Scan for the cell matching the given text and deliver its [x, y] coordinate at center. 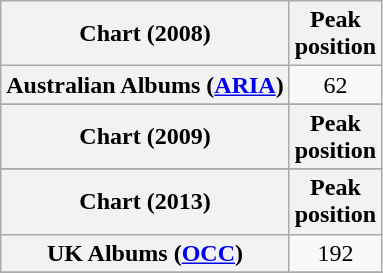
Australian Albums (ARIA) [145, 85]
Chart (2009) [145, 136]
Chart (2008) [145, 34]
Chart (2013) [145, 202]
UK Albums (OCC) [145, 253]
192 [335, 253]
62 [335, 85]
